Identify which cell holds the provided text, then report its (x, y) central coordinate. 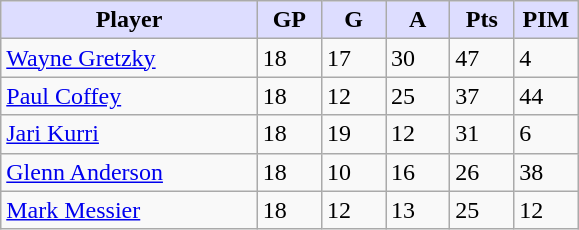
31 (482, 134)
16 (418, 172)
19 (353, 134)
38 (546, 172)
PIM (546, 20)
G (353, 20)
GP (289, 20)
Glenn Anderson (130, 172)
Wayne Gretzky (130, 58)
Player (130, 20)
A (418, 20)
13 (418, 210)
Jari Kurri (130, 134)
10 (353, 172)
30 (418, 58)
47 (482, 58)
17 (353, 58)
37 (482, 96)
26 (482, 172)
6 (546, 134)
Paul Coffey (130, 96)
4 (546, 58)
Mark Messier (130, 210)
Pts (482, 20)
44 (546, 96)
